Pinpoint the cell where the given text exists, returning its [x, y] midpoint coordinate. 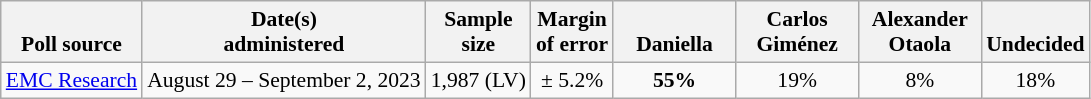
55% [674, 80]
AlexanderOtaola [920, 32]
8% [920, 80]
Samplesize [478, 32]
19% [798, 80]
Date(s)administered [284, 32]
Marginof error [572, 32]
1,987 (LV) [478, 80]
August 29 – September 2, 2023 [284, 80]
CarlosGiménez [798, 32]
18% [1035, 80]
EMC Research [72, 80]
± 5.2% [572, 80]
Daniella [674, 32]
Poll source [72, 32]
Undecided [1035, 32]
